Identify which cell holds the provided text, then report its (x, y) central coordinate. 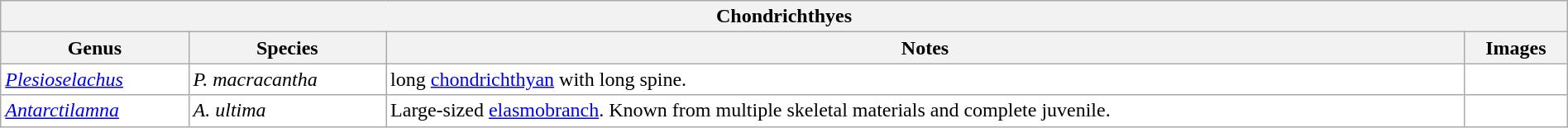
Genus (94, 48)
P. macracantha (287, 79)
Antarctilamna (94, 111)
Species (287, 48)
A. ultima (287, 111)
Notes (925, 48)
Large-sized elasmobranch. Known from multiple skeletal materials and complete juvenile. (925, 111)
Images (1515, 48)
Chondrichthyes (784, 17)
long chondrichthyan with long spine. (925, 79)
Plesioselachus (94, 79)
